Capture the cell that displays the provided text and extract its (x, y) central coordinate. 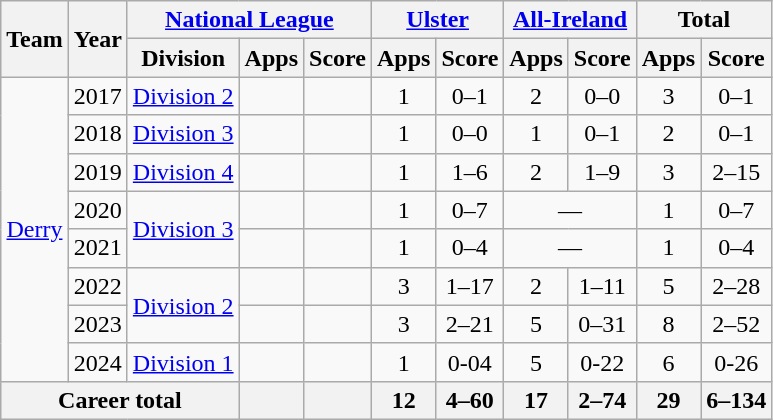
6 (668, 362)
Division 4 (183, 172)
0-04 (470, 362)
Team (35, 39)
2024 (98, 362)
2019 (98, 172)
1–11 (602, 286)
8 (668, 324)
2018 (98, 134)
6–134 (736, 400)
0-22 (602, 362)
2–52 (736, 324)
2–74 (602, 400)
0–31 (602, 324)
2–28 (736, 286)
All-Ireland (570, 20)
12 (403, 400)
2022 (98, 286)
Derry (35, 229)
2023 (98, 324)
Division (183, 58)
4–60 (470, 400)
2020 (98, 210)
Ulster (437, 20)
Total (704, 20)
Career total (120, 400)
National League (249, 20)
1–17 (470, 286)
0-26 (736, 362)
Year (98, 39)
1–9 (602, 172)
2–21 (470, 324)
29 (668, 400)
2017 (98, 96)
2–15 (736, 172)
2021 (98, 248)
17 (536, 400)
1–6 (470, 172)
Division 1 (183, 362)
